Determine the [x, y] coordinate at the center of the cell enclosing the given text.  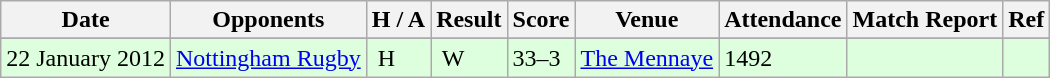
Score [541, 20]
Match Report [925, 20]
33–3 [541, 58]
W [469, 58]
22 January 2012 [86, 58]
Venue [647, 20]
Attendance [783, 20]
H / A [398, 20]
Opponents [268, 20]
Nottingham Rugby [268, 58]
The Mennaye [647, 58]
H [398, 58]
Result [469, 20]
Ref [1026, 20]
1492 [783, 58]
Date [86, 20]
